Locate the cell with the specified text and output its (x, y) center coordinate. 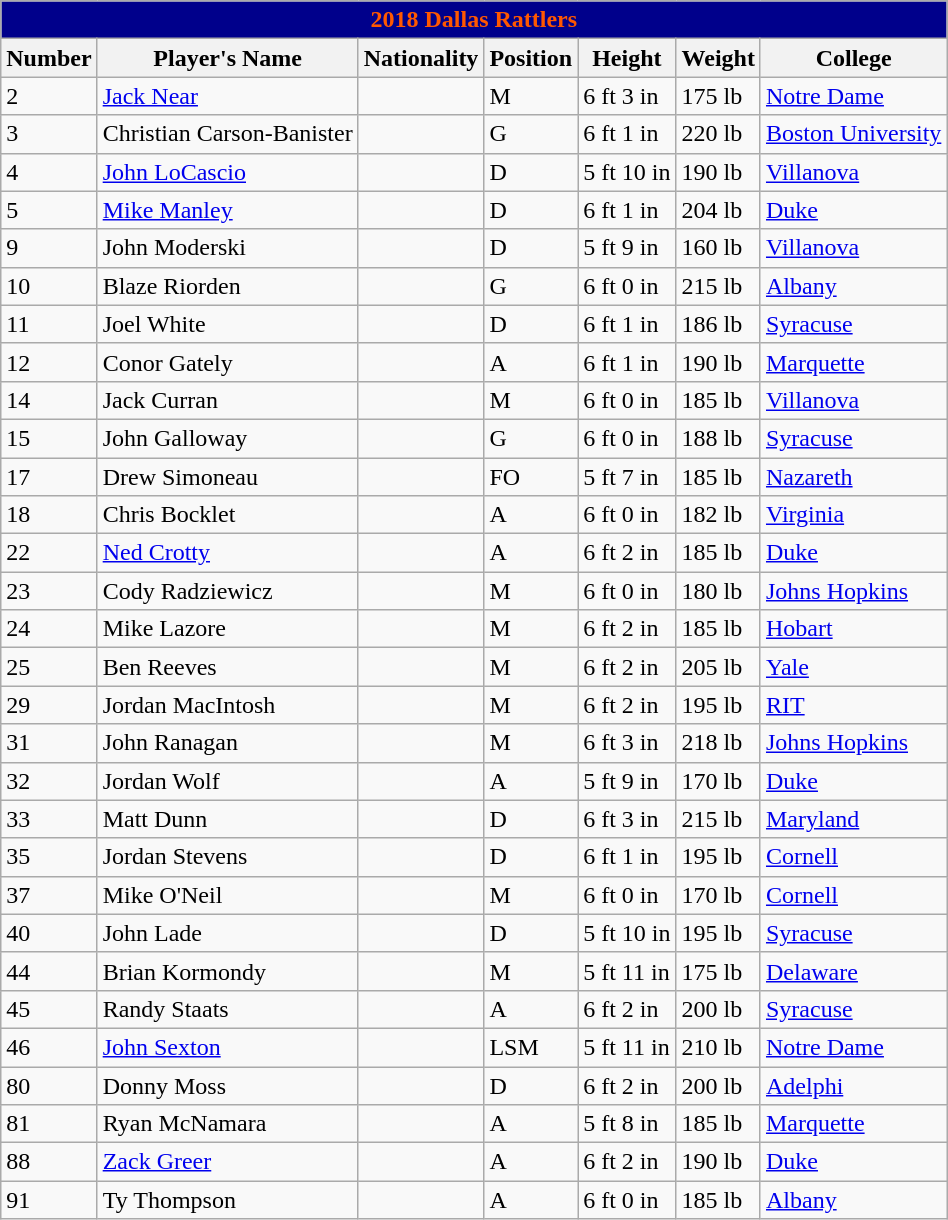
Nazareth (853, 477)
188 lb (718, 438)
2018 Dallas Rattlers (474, 20)
23 (49, 591)
College (853, 58)
Jack Near (228, 96)
22 (49, 553)
18 (49, 515)
5 ft 8 in (627, 1124)
25 (49, 667)
Hobart (853, 629)
John Ranagan (228, 743)
Delaware (853, 971)
46 (49, 1047)
40 (49, 933)
Ryan McNamara (228, 1124)
Zack Greer (228, 1162)
182 lb (718, 515)
Adelphi (853, 1085)
Joel White (228, 324)
Matt Dunn (228, 819)
88 (49, 1162)
LSM (531, 1047)
Maryland (853, 819)
5 (49, 210)
Mike Lazore (228, 629)
45 (49, 1009)
220 lb (718, 134)
14 (49, 400)
11 (49, 324)
12 (49, 362)
9 (49, 248)
John Sexton (228, 1047)
180 lb (718, 591)
Jack Curran (228, 400)
5 ft 7 in (627, 477)
205 lb (718, 667)
10 (49, 286)
Christian Carson-Banister (228, 134)
37 (49, 895)
Position (531, 58)
2 (49, 96)
186 lb (718, 324)
Nationality (421, 58)
Cody Radziewicz (228, 591)
Ben Reeves (228, 667)
35 (49, 857)
218 lb (718, 743)
Mike Manley (228, 210)
RIT (853, 705)
210 lb (718, 1047)
Brian Kormondy (228, 971)
Mike O'Neil (228, 895)
33 (49, 819)
Player's Name (228, 58)
John LoCascio (228, 172)
FO (531, 477)
Donny Moss (228, 1085)
31 (49, 743)
4 (49, 172)
Blaze Riorden (228, 286)
John Lade (228, 933)
Number (49, 58)
44 (49, 971)
Randy Staats (228, 1009)
Jordan Wolf (228, 781)
81 (49, 1124)
29 (49, 705)
160 lb (718, 248)
Virginia (853, 515)
Boston University (853, 134)
32 (49, 781)
204 lb (718, 210)
17 (49, 477)
Ned Crotty (228, 553)
Jordan MacIntosh (228, 705)
Weight (718, 58)
John Galloway (228, 438)
Yale (853, 667)
Chris Bocklet (228, 515)
15 (49, 438)
Jordan Stevens (228, 857)
John Moderski (228, 248)
24 (49, 629)
Conor Gately (228, 362)
91 (49, 1200)
Height (627, 58)
Ty Thompson (228, 1200)
Drew Simoneau (228, 477)
3 (49, 134)
80 (49, 1085)
